Identify which cell holds the provided text, then report its [X, Y] central coordinate. 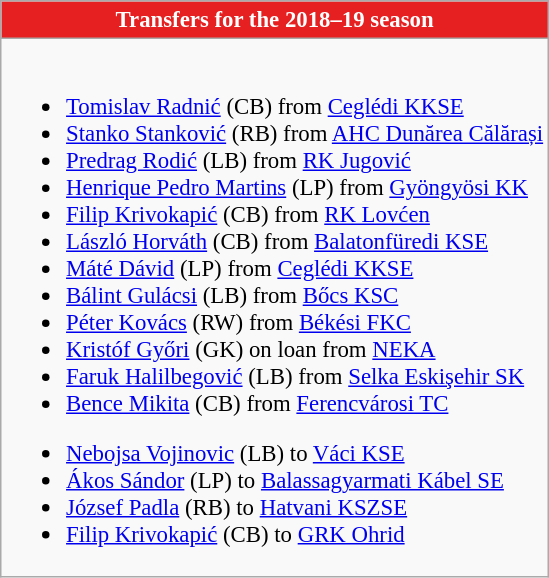
Transfers for the 2018–19 season [275, 20]
